Output the [X, Y] coordinate of the center of the cell containing the given text.  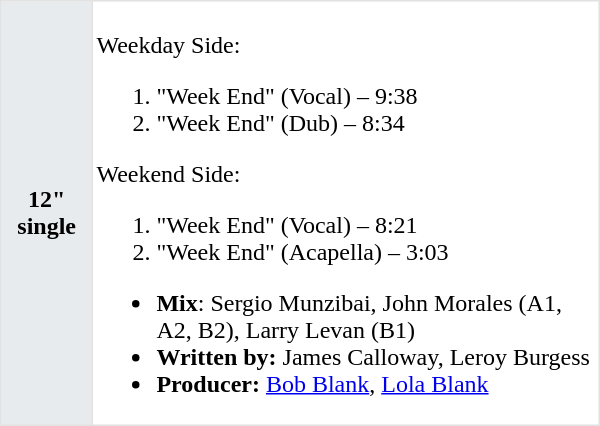
12" single [47, 213]
